Provide the [x, y] coordinate of the cell's center where the given text is located.  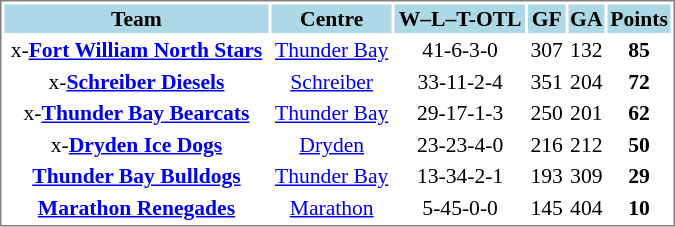
Schreiber [332, 82]
309 [586, 176]
404 [586, 208]
212 [586, 144]
29-17-1-3 [460, 113]
29 [640, 176]
62 [640, 113]
50 [640, 144]
Marathon [332, 208]
Marathon Renegades [136, 208]
85 [640, 50]
GA [586, 18]
204 [586, 82]
Team [136, 18]
W–L–T-OTL [460, 18]
132 [586, 50]
x-Dryden Ice Dogs [136, 144]
5-45-0-0 [460, 208]
72 [640, 82]
307 [546, 50]
Centre [332, 18]
Dryden [332, 144]
GF [546, 18]
41-6-3-0 [460, 50]
250 [546, 113]
Points [640, 18]
x-Fort William North Stars [136, 50]
193 [546, 176]
216 [546, 144]
201 [586, 113]
13-34-2-1 [460, 176]
145 [546, 208]
23-23-4-0 [460, 144]
Thunder Bay Bulldogs [136, 176]
x-Schreiber Diesels [136, 82]
351 [546, 82]
10 [640, 208]
33-11-2-4 [460, 82]
x-Thunder Bay Bearcats [136, 113]
